Detect which cell encompasses the target text, then output its [x, y] center coordinate. 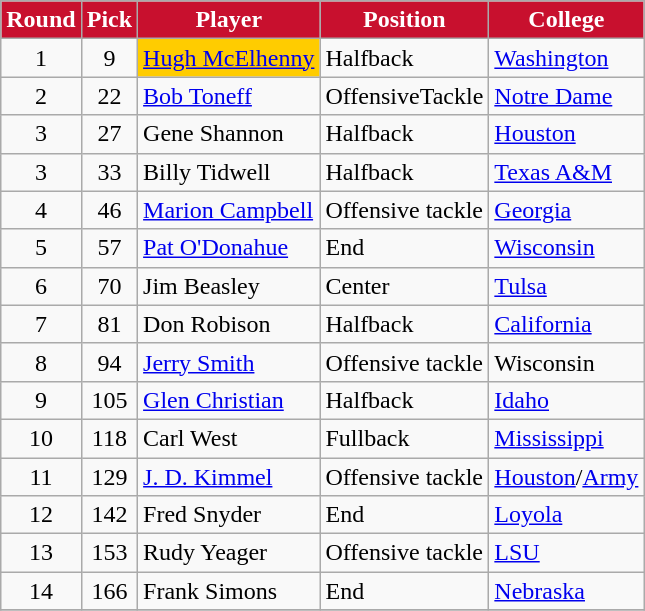
J. D. Kimmel [229, 477]
118 [109, 438]
8 [41, 362]
Bob Toneff [229, 96]
94 [109, 362]
Jerry Smith [229, 362]
Notre Dame [566, 96]
Marion Campbell [229, 210]
33 [109, 172]
Gene Shannon [229, 134]
153 [109, 553]
Pick [109, 20]
Nebraska [566, 591]
Position [404, 20]
Washington [566, 58]
California [566, 324]
Rudy Yeager [229, 553]
10 [41, 438]
Frank Simons [229, 591]
105 [109, 400]
Center [404, 286]
4 [41, 210]
LSU [566, 553]
Houston [566, 134]
27 [109, 134]
13 [41, 553]
Mississippi [566, 438]
1 [41, 58]
166 [109, 591]
Loyola [566, 515]
14 [41, 591]
12 [41, 515]
Georgia [566, 210]
5 [41, 248]
2 [41, 96]
81 [109, 324]
Tulsa [566, 286]
College [566, 20]
Hugh McElhenny [229, 58]
Round [41, 20]
Player [229, 20]
Jim Beasley [229, 286]
22 [109, 96]
Pat O'Donahue [229, 248]
OffensiveTackle [404, 96]
70 [109, 286]
11 [41, 477]
Idaho [566, 400]
142 [109, 515]
6 [41, 286]
Fred Snyder [229, 515]
Fullback [404, 438]
Don Robison [229, 324]
57 [109, 248]
Glen Christian [229, 400]
Billy Tidwell [229, 172]
46 [109, 210]
129 [109, 477]
Texas A&M [566, 172]
Carl West [229, 438]
Houston/Army [566, 477]
7 [41, 324]
